Extract the (x, y) coordinate from the center of the cell holding the provided text.  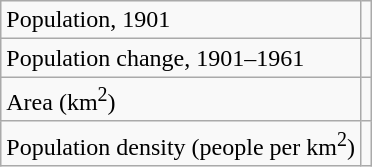
Area (km2) (181, 100)
Population change, 1901–1961 (181, 58)
Population, 1901 (181, 20)
Population density (people per km2) (181, 144)
